Pinpoint the cell where the given text exists, returning its [X, Y] midpoint coordinate. 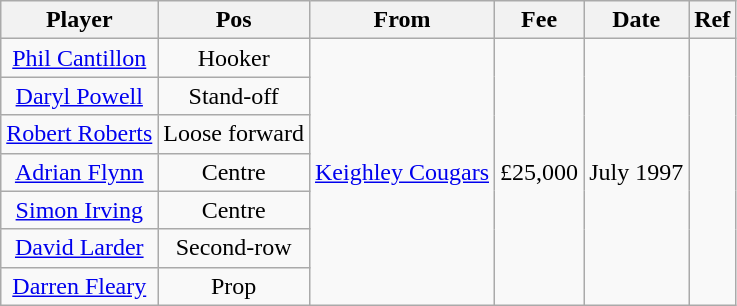
Ref [712, 20]
Second-row [234, 248]
David Larder [80, 248]
From [402, 20]
Player [80, 20]
Pos [234, 20]
Adrian Flynn [80, 172]
Prop [234, 286]
Robert Roberts [80, 134]
Simon Irving [80, 210]
July 1997 [636, 172]
£25,000 [540, 172]
Fee [540, 20]
Loose forward [234, 134]
Date [636, 20]
Hooker [234, 58]
Stand-off [234, 96]
Phil Cantillon [80, 58]
Keighley Cougars [402, 172]
Daryl Powell [80, 96]
Darren Fleary [80, 286]
